Return [X, Y] of the center of cell containing provided text 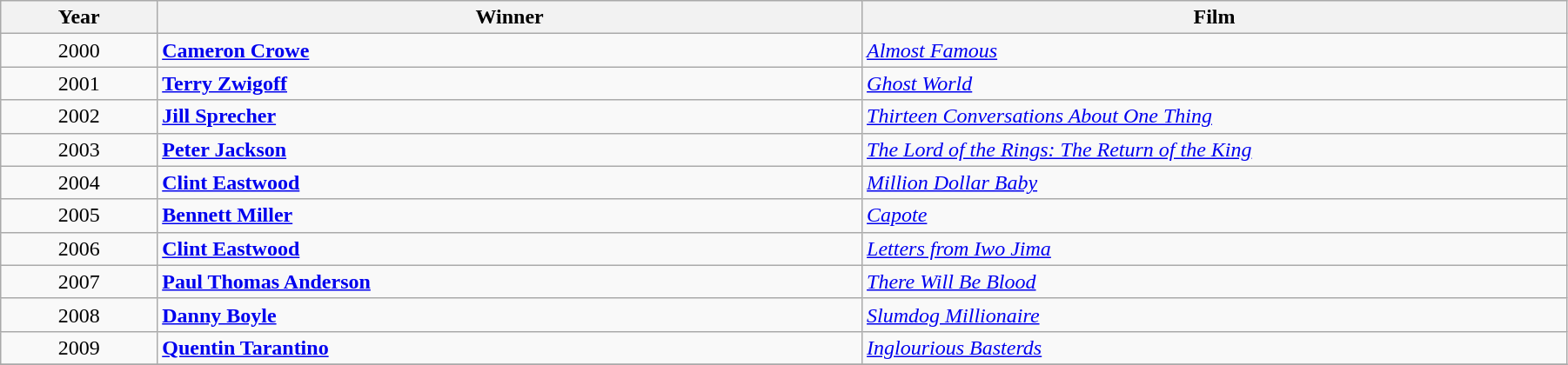
Film [1215, 17]
2007 [79, 282]
Year [79, 17]
Terry Zwigoff [510, 83]
The Lord of the Rings: The Return of the King [1215, 149]
Paul Thomas Anderson [510, 282]
2002 [79, 116]
There Will Be Blood [1215, 282]
Bennett Miller [510, 216]
2009 [79, 348]
2008 [79, 315]
Peter Jackson [510, 149]
Quentin Tarantino [510, 348]
Winner [510, 17]
Capote [1215, 216]
Ghost World [1215, 83]
2000 [79, 50]
Cameron Crowe [510, 50]
Slumdog Millionaire [1215, 315]
2001 [79, 83]
Thirteen Conversations About One Thing [1215, 116]
Jill Sprecher [510, 116]
Million Dollar Baby [1215, 182]
2004 [79, 182]
Letters from Iwo Jima [1215, 249]
2003 [79, 149]
2005 [79, 216]
Inglourious Basterds [1215, 348]
Almost Famous [1215, 50]
2006 [79, 249]
Danny Boyle [510, 315]
